Find where the given text appears and provide that cell's center as (x, y) coordinate. 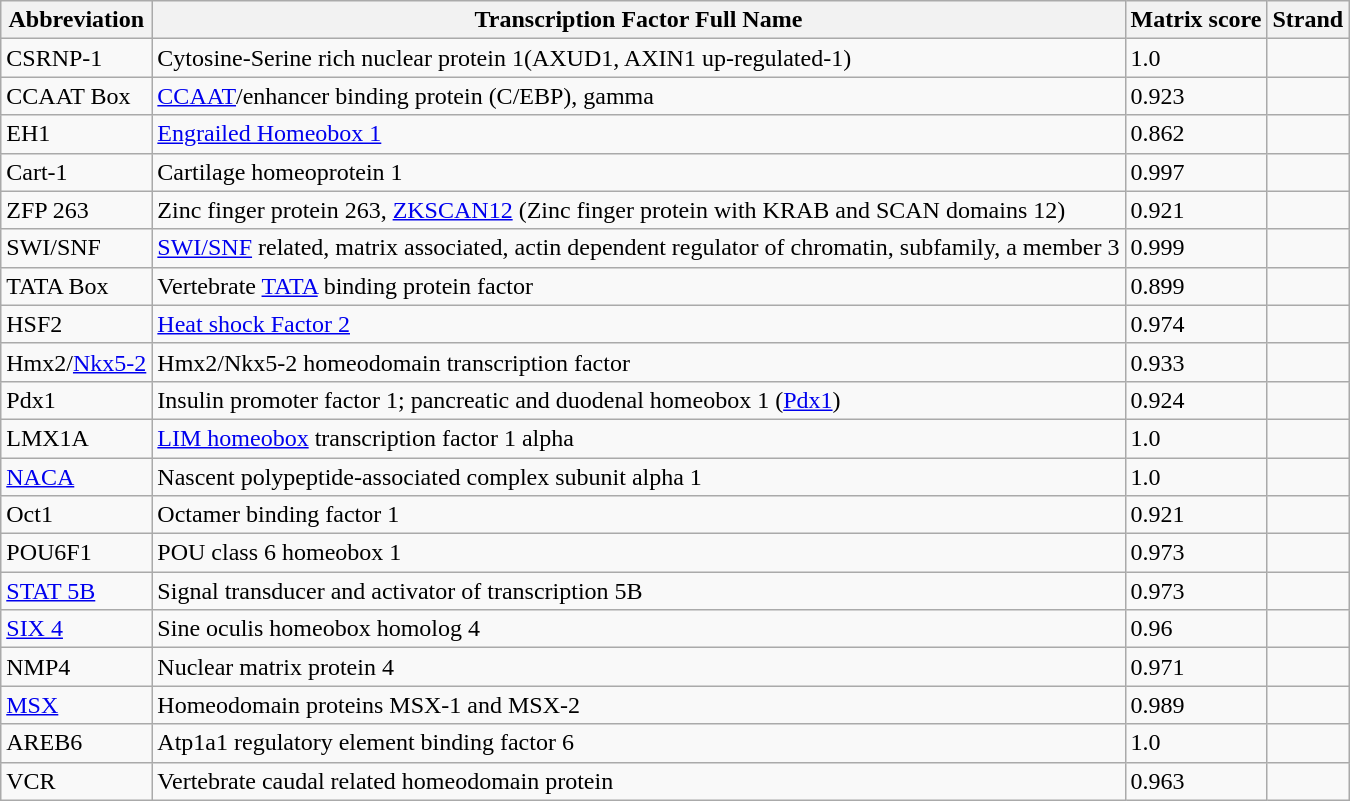
LMX1A (76, 438)
0.963 (1196, 781)
0.923 (1196, 96)
Zinc finger protein 263, ZKSCAN12 (Zinc finger protein with KRAB and SCAN domains 12) (638, 210)
0.989 (1196, 705)
Abbreviation (76, 20)
Atp1a1 regulatory element binding factor 6 (638, 743)
0.924 (1196, 400)
SWI/SNF related, matrix associated, actin dependent regulator of chromatin, subfamily, a member 3 (638, 248)
STAT 5B (76, 591)
VCR (76, 781)
HSF2 (76, 324)
Signal transducer and activator of transcription 5B (638, 591)
0.862 (1196, 134)
Octamer binding factor 1 (638, 515)
0.971 (1196, 667)
Vertebrate caudal related homeodomain protein (638, 781)
Homeodomain proteins MSX-1 and MSX-2 (638, 705)
Cart-1 (76, 172)
NMP4 (76, 667)
POU class 6 homeobox 1 (638, 553)
0.899 (1196, 286)
Insulin promoter factor 1; pancreatic and duodenal homeobox 1 (Pdx1) (638, 400)
Pdx1 (76, 400)
Nascent polypeptide-associated complex subunit alpha 1 (638, 477)
MSX (76, 705)
0.933 (1196, 362)
Vertebrate TATA binding protein factor (638, 286)
Strand (1308, 20)
CCAAT/enhancer binding protein (C/EBP), gamma (638, 96)
0.997 (1196, 172)
Cytosine-Serine rich nuclear protein 1(AXUD1, AXIN1 up-regulated-1) (638, 58)
TATA Box (76, 286)
Matrix score (1196, 20)
SIX 4 (76, 629)
Engrailed Homeobox 1 (638, 134)
0.999 (1196, 248)
Sine oculis homeobox homolog 4 (638, 629)
Transcription Factor Full Name (638, 20)
0.974 (1196, 324)
LIM homeobox transcription factor 1 alpha (638, 438)
POU6F1 (76, 553)
Hmx2/Nkx5-2 homeodomain transcription factor (638, 362)
ZFP 263 (76, 210)
Cartilage homeoprotein 1 (638, 172)
AREB6 (76, 743)
EH1 (76, 134)
Nuclear matrix protein 4 (638, 667)
0.96 (1196, 629)
CCAAT Box (76, 96)
NACA (76, 477)
SWI/SNF (76, 248)
CSRNP-1 (76, 58)
Hmx2/Nkx5-2 (76, 362)
Heat shock Factor 2 (638, 324)
Oct1 (76, 515)
